Locate the cell with the specified text and output its (x, y) center coordinate. 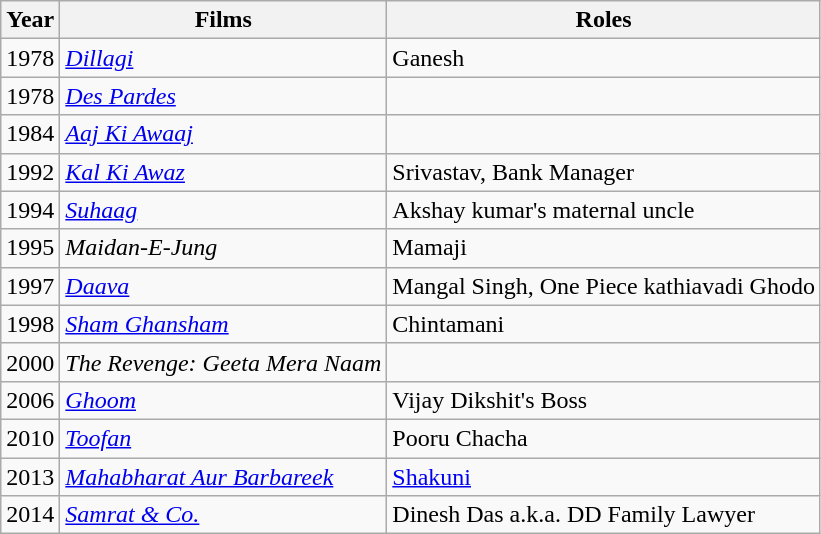
Roles (604, 20)
The Revenge: Geeta Mera Naam (224, 362)
Pooru Chacha (604, 438)
Samrat & Co. (224, 515)
Chintamani (604, 324)
Srivastav, Bank Manager (604, 172)
Films (224, 20)
Vijay Dikshit's Boss (604, 400)
Dinesh Das a.k.a. DD Family Lawyer (604, 515)
Mamaji (604, 248)
Akshay kumar's maternal uncle (604, 210)
Des Pardes (224, 96)
Ghoom (224, 400)
1997 (30, 286)
1992 (30, 172)
2000 (30, 362)
Kal Ki Awaz (224, 172)
1984 (30, 134)
1998 (30, 324)
1994 (30, 210)
Ganesh (604, 58)
Aaj Ki Awaaj (224, 134)
Toofan (224, 438)
Shakuni (604, 477)
2014 (30, 515)
2006 (30, 400)
Mangal Singh, One Piece kathiavadi Ghodo (604, 286)
2010 (30, 438)
Dillagi (224, 58)
Daava (224, 286)
Maidan-E-Jung (224, 248)
Year (30, 20)
2013 (30, 477)
Sham Ghansham (224, 324)
Mahabharat Aur Barbareek (224, 477)
Suhaag (224, 210)
1995 (30, 248)
